Locate the cell with the specified text and output its (X, Y) center coordinate. 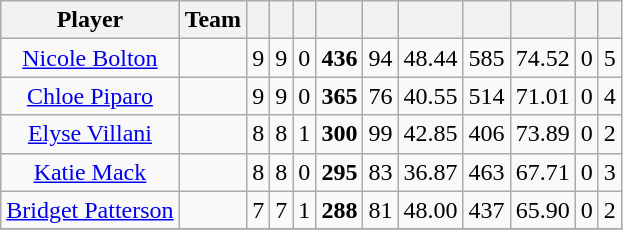
300 (340, 134)
5 (610, 58)
48.00 (430, 210)
94 (380, 58)
436 (340, 58)
76 (380, 96)
65.90 (542, 210)
585 (486, 58)
40.55 (430, 96)
514 (486, 96)
42.85 (430, 134)
406 (486, 134)
83 (380, 172)
73.89 (542, 134)
463 (486, 172)
Chloe Piparo (90, 96)
Nicole Bolton (90, 58)
Katie Mack (90, 172)
288 (340, 210)
Team (213, 20)
67.71 (542, 172)
Elyse Villani (90, 134)
295 (340, 172)
Bridget Patterson (90, 210)
99 (380, 134)
4 (610, 96)
437 (486, 210)
48.44 (430, 58)
36.87 (430, 172)
365 (340, 96)
81 (380, 210)
74.52 (542, 58)
Player (90, 20)
3 (610, 172)
71.01 (542, 96)
